Return the (X, Y) coordinate for the center point of the cell that contains the specified text.  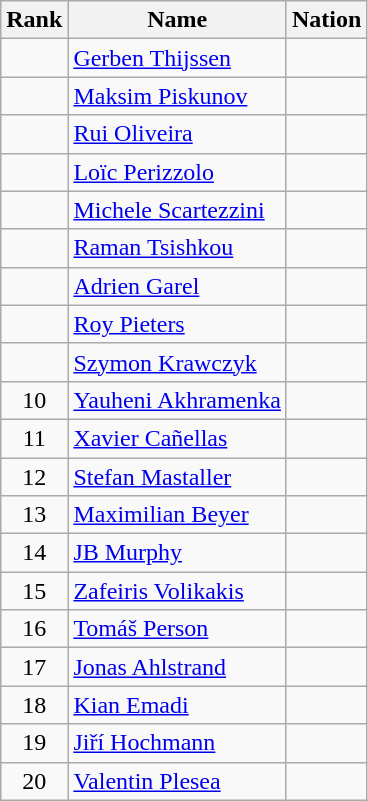
Kian Emadi (178, 705)
18 (34, 705)
15 (34, 591)
Jonas Ahlstrand (178, 667)
11 (34, 438)
Valentin Plesea (178, 781)
16 (34, 629)
Szymon Krawczyk (178, 362)
Xavier Cañellas (178, 438)
Nation (326, 20)
Loïc Perizzolo (178, 172)
Jiří Hochmann (178, 743)
Tomáš Person (178, 629)
14 (34, 553)
Gerben Thijssen (178, 58)
Michele Scartezzini (178, 210)
Roy Pieters (178, 324)
Zafeiris Volikakis (178, 591)
JB Murphy (178, 553)
Name (178, 20)
Rank (34, 20)
19 (34, 743)
Adrien Garel (178, 286)
Stefan Mastaller (178, 477)
Raman Tsishkou (178, 248)
Yauheni Akhramenka (178, 400)
Maximilian Beyer (178, 515)
13 (34, 515)
Rui Oliveira (178, 134)
12 (34, 477)
20 (34, 781)
17 (34, 667)
Maksim Piskunov (178, 96)
10 (34, 400)
